Detect which cell encompasses the target text, then output its (X, Y) center coordinate. 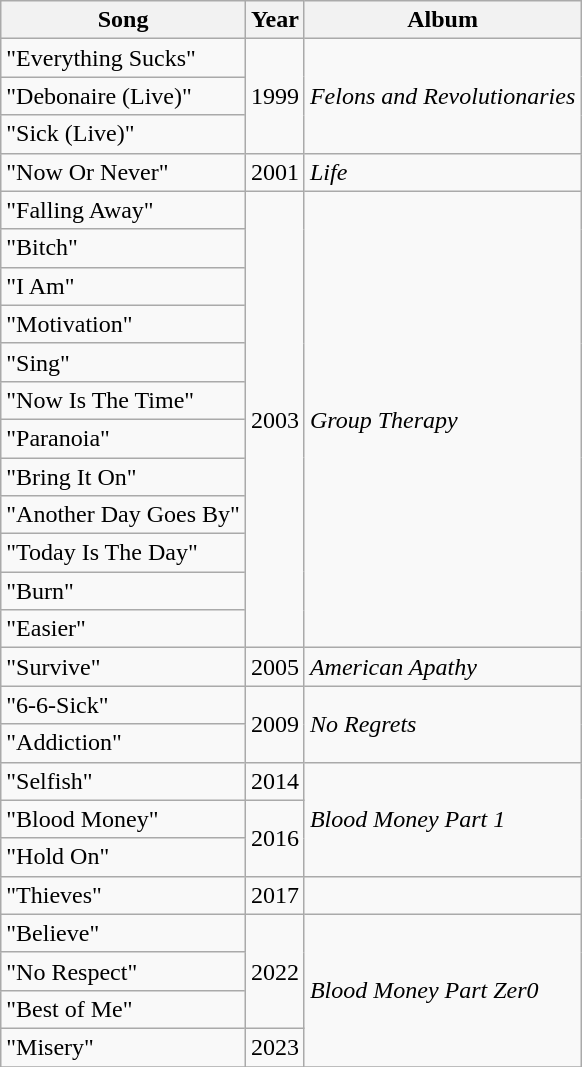
Felons and Revolutionaries (442, 96)
2005 (274, 667)
2014 (274, 781)
"Burn" (124, 591)
Group Therapy (442, 420)
"No Respect" (124, 971)
American Apathy (442, 667)
"Today Is The Day" (124, 553)
"Now Or Never" (124, 172)
"Selfish" (124, 781)
2017 (274, 895)
1999 (274, 96)
Blood Money Part Zer0 (442, 990)
"Sick (Live)" (124, 134)
"Survive" (124, 667)
2003 (274, 420)
2016 (274, 838)
"Hold On" (124, 857)
No Regrets (442, 724)
"6-6-Sick" (124, 705)
2022 (274, 971)
"I Am" (124, 286)
2009 (274, 724)
Album (442, 20)
Song (124, 20)
"Thieves" (124, 895)
Year (274, 20)
"Paranoia" (124, 438)
"Addiction" (124, 743)
"Blood Money" (124, 819)
2001 (274, 172)
"Misery" (124, 1047)
Blood Money Part 1 (442, 819)
"Best of Me" (124, 1009)
"Now Is The Time" (124, 400)
"Easier" (124, 629)
Life (442, 172)
"Bring It On" (124, 477)
"Believe" (124, 933)
"Bitch" (124, 248)
"Falling Away" (124, 210)
"Everything Sucks" (124, 58)
2023 (274, 1047)
"Motivation" (124, 324)
"Debonaire (Live)" (124, 96)
"Sing" (124, 362)
"Another Day Goes By" (124, 515)
